Capture the cell that displays the provided text and extract its (X, Y) central coordinate. 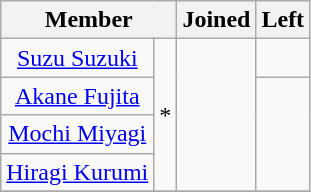
Suzu Suzuki (78, 58)
Member (89, 20)
Left (283, 20)
Akane Fujita (78, 96)
* (166, 115)
Mochi Miyagi (78, 134)
Hiragi Kurumi (78, 172)
Joined (216, 20)
